Locate the cell with the specified text and output its [x, y] center coordinate. 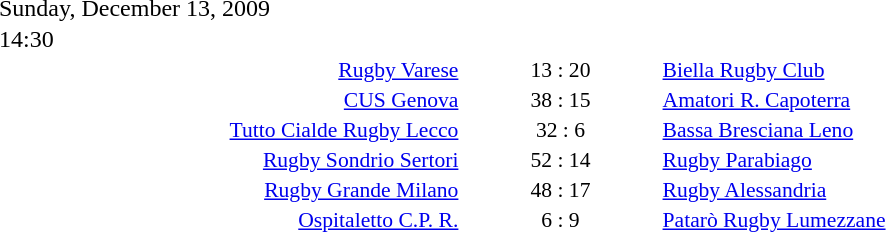
52 : 14 [560, 160]
13 : 20 [560, 70]
48 : 17 [560, 190]
38 : 15 [560, 100]
32 : 6 [560, 130]
